Return the [X, Y] coordinate for the center point of the cell that contains the specified text.  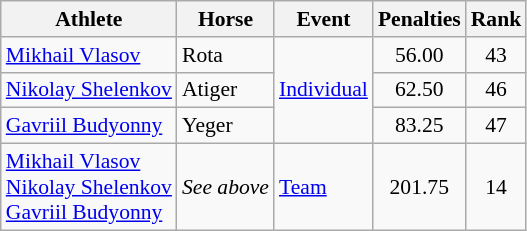
Nikolay Shelenkov [89, 90]
56.00 [420, 55]
62.50 [420, 90]
Mikhail Vlasov [89, 55]
Gavriil Budyonny [89, 126]
14 [496, 188]
Atiger [226, 90]
Athlete [89, 19]
Horse [226, 19]
Event [324, 19]
83.25 [420, 126]
43 [496, 55]
46 [496, 90]
Rota [226, 55]
See above [226, 188]
Penalties [420, 19]
47 [496, 126]
201.75 [420, 188]
Mikhail VlasovNikolay ShelenkovGavriil Budyonny [89, 188]
Yeger [226, 126]
Individual [324, 90]
Rank [496, 19]
Team [324, 188]
